Return [x, y] of the center of cell containing provided text 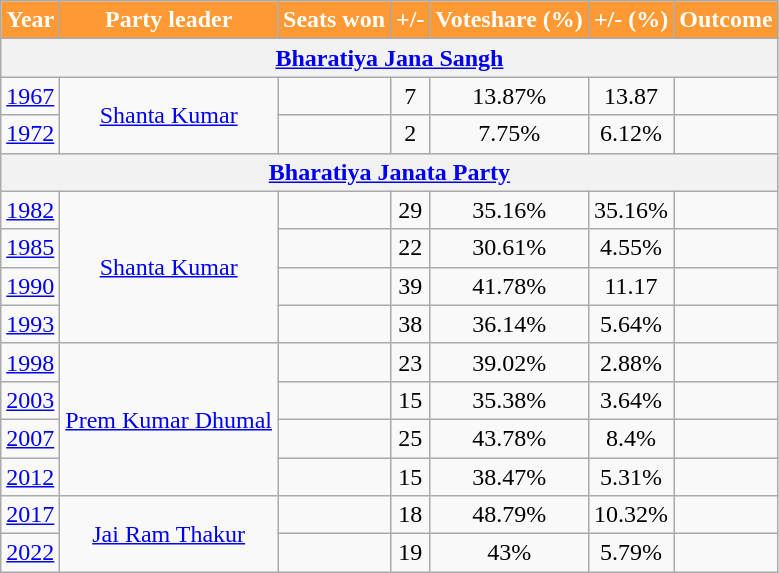
1982 [30, 210]
Bharatiya Janata Party [390, 172]
1998 [30, 362]
38 [410, 324]
43.78% [509, 438]
13.87% [509, 96]
43% [509, 553]
5.64% [630, 324]
2017 [30, 515]
1967 [30, 96]
35.38% [509, 400]
18 [410, 515]
30.61% [509, 248]
+/- [410, 20]
39.02% [509, 362]
Year [30, 20]
7.75% [509, 134]
2.88% [630, 362]
5.31% [630, 477]
8.4% [630, 438]
5.79% [630, 553]
2 [410, 134]
22 [410, 248]
Jai Ram Thakur [169, 534]
2007 [30, 438]
19 [410, 553]
+/- (%) [630, 20]
Voteshare (%) [509, 20]
1993 [30, 324]
Outcome [726, 20]
36.14% [509, 324]
29 [410, 210]
13.87 [630, 96]
1972 [30, 134]
2003 [30, 400]
39 [410, 286]
Bharatiya Jana Sangh [390, 58]
3.64% [630, 400]
7 [410, 96]
48.79% [509, 515]
38.47% [509, 477]
10.32% [630, 515]
Seats won [334, 20]
41.78% [509, 286]
Prem Kumar Dhumal [169, 419]
4.55% [630, 248]
1985 [30, 248]
1990 [30, 286]
23 [410, 362]
11.17 [630, 286]
2022 [30, 553]
Party leader [169, 20]
6.12% [630, 134]
2012 [30, 477]
25 [410, 438]
